Provide the [x, y] coordinate of the cell's center where the given text is located.  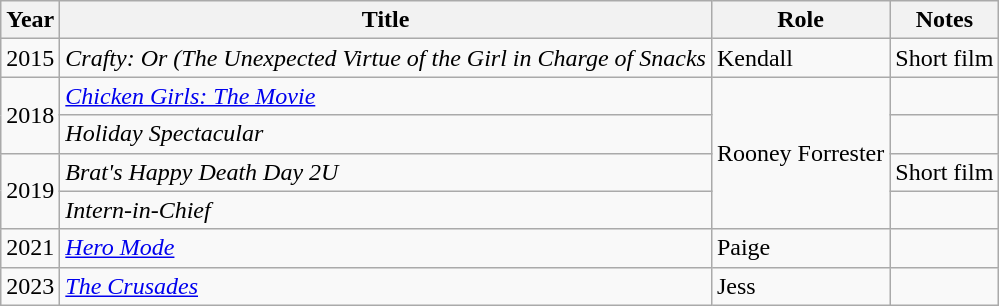
2018 [30, 115]
The Crusades [386, 286]
2015 [30, 58]
2023 [30, 286]
Notes [944, 20]
2019 [30, 191]
Chicken Girls: The Movie [386, 96]
Brat's Happy Death Day 2U [386, 172]
Title [386, 20]
Jess [800, 286]
Holiday Spectacular [386, 134]
Rooney Forrester [800, 153]
Year [30, 20]
Crafty: Or (The Unexpected Virtue of the Girl in Charge of Snacks [386, 58]
Hero Mode [386, 248]
Kendall [800, 58]
Paige [800, 248]
Intern-in-Chief [386, 210]
Role [800, 20]
2021 [30, 248]
